From the cell containing the given text, extract its center point as (x, y) coordinate. 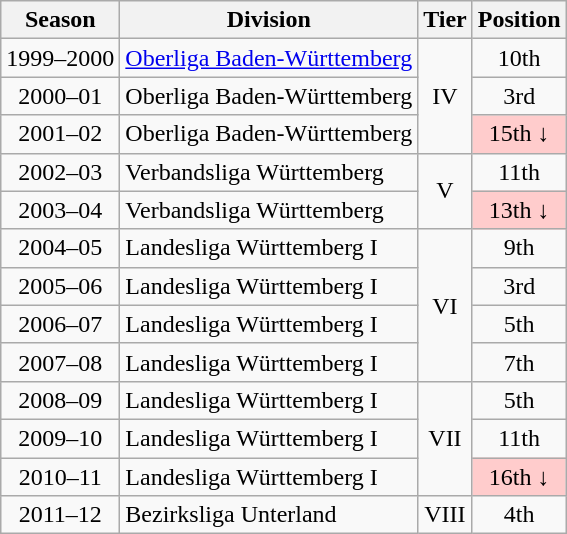
2002–03 (60, 172)
13th ↓ (519, 210)
Division (269, 20)
2001–02 (60, 134)
IV (446, 96)
2005–06 (60, 286)
15th ↓ (519, 134)
1999–2000 (60, 58)
2010–11 (60, 477)
2009–10 (60, 438)
2008–09 (60, 400)
Tier (446, 20)
VII (446, 438)
7th (519, 362)
V (446, 191)
2006–07 (60, 324)
2004–05 (60, 248)
16th ↓ (519, 477)
2007–08 (60, 362)
VIII (446, 515)
2000–01 (60, 96)
Bezirksliga Unterland (269, 515)
2011–12 (60, 515)
9th (519, 248)
VI (446, 305)
Season (60, 20)
2003–04 (60, 210)
Position (519, 20)
4th (519, 515)
10th (519, 58)
